Locate the cell with the specified text and output its (x, y) center coordinate. 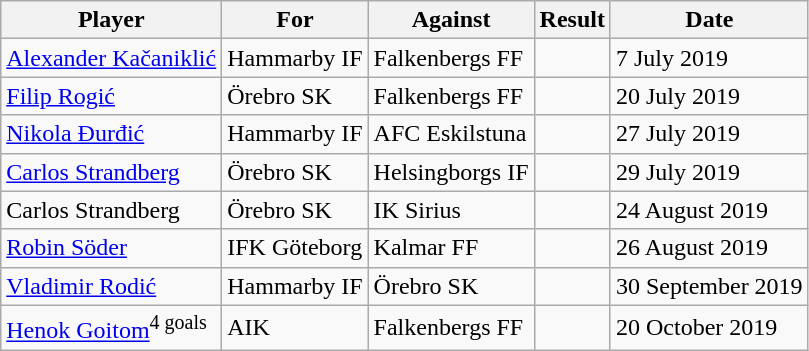
Result (572, 20)
Against (451, 20)
Helsingborgs IF (451, 172)
IK Sirius (451, 210)
20 October 2019 (709, 328)
Henok Goitom4 goals (112, 328)
29 July 2019 (709, 172)
26 August 2019 (709, 248)
Date (709, 20)
30 September 2019 (709, 286)
Player (112, 20)
AIK (295, 328)
For (295, 20)
27 July 2019 (709, 134)
AFC Eskilstuna (451, 134)
Vladimir Rodić (112, 286)
20 July 2019 (709, 96)
7 July 2019 (709, 58)
Nikola Đurđić (112, 134)
24 August 2019 (709, 210)
IFK Göteborg (295, 248)
Alexander Kačaniklić (112, 58)
Filip Rogić (112, 96)
Robin Söder (112, 248)
Kalmar FF (451, 248)
